Locate the cell with the specified text and output its [X, Y] center coordinate. 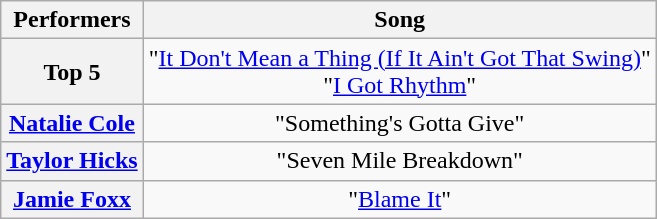
"It Don't Mean a Thing (If It Ain't Got That Swing)""I Got Rhythm" [400, 72]
Performers [72, 20]
Top 5 [72, 72]
Jamie Foxx [72, 199]
Taylor Hicks [72, 161]
"Blame It" [400, 199]
"Seven Mile Breakdown" [400, 161]
"Something's Gotta Give" [400, 123]
Natalie Cole [72, 123]
Song [400, 20]
